Return the [x, y] coordinate for the center point of the cell that contains the specified text.  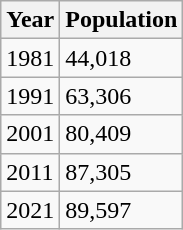
Population [122, 20]
89,597 [122, 210]
Year [30, 20]
1991 [30, 96]
80,409 [122, 134]
2011 [30, 172]
44,018 [122, 58]
1981 [30, 58]
2021 [30, 210]
87,305 [122, 172]
63,306 [122, 96]
2001 [30, 134]
